Extract the (x, y) coordinate from the center of the cell holding the provided text.  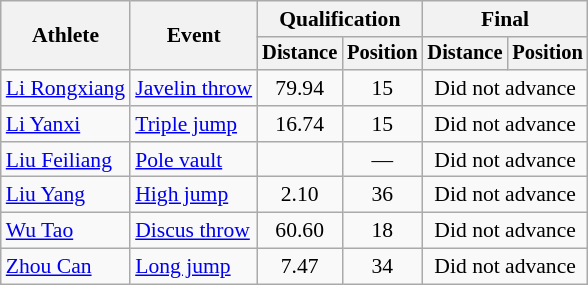
Long jump (194, 267)
Triple jump (194, 124)
Event (194, 36)
34 (382, 267)
Discus throw (194, 231)
Li Rongxiang (66, 88)
7.47 (300, 267)
Qualification (340, 19)
79.94 (300, 88)
Li Yanxi (66, 124)
Pole vault (194, 160)
Liu Yang (66, 195)
High jump (194, 195)
60.60 (300, 231)
Final (504, 19)
2.10 (300, 195)
Javelin throw (194, 88)
— (382, 160)
Liu Feiliang (66, 160)
Wu Tao (66, 231)
18 (382, 231)
16.74 (300, 124)
Athlete (66, 36)
Zhou Can (66, 267)
36 (382, 195)
